Scan for the cell matching the given text and deliver its [X, Y] coordinate at center. 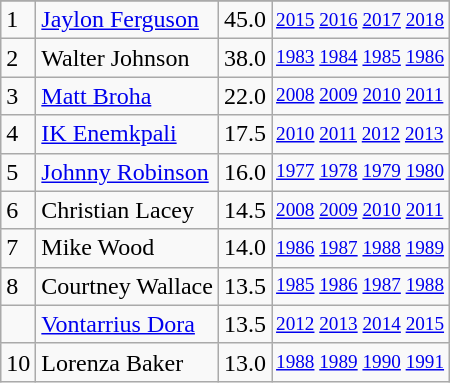
1983 1984 1985 1986 [360, 58]
Jaylon Ferguson [128, 20]
13.0 [244, 362]
Mike Wood [128, 248]
8 [18, 286]
3 [18, 96]
2 [18, 58]
7 [18, 248]
1 [18, 20]
10 [18, 362]
38.0 [244, 58]
1985 1986 1987 1988 [360, 286]
45.0 [244, 20]
IK Enemkpali [128, 134]
5 [18, 172]
2010 2011 2012 2013 [360, 134]
22.0 [244, 96]
Matt Broha [128, 96]
4 [18, 134]
16.0 [244, 172]
Lorenza Baker [128, 362]
14.0 [244, 248]
Courtney Wallace [128, 286]
1986 1987 1988 1989 [360, 248]
1977 1978 1979 1980 [360, 172]
Vontarrius Dora [128, 324]
2012 2013 2014 2015 [360, 324]
1988 1989 1990 1991 [360, 362]
6 [18, 210]
2015 2016 2017 2018 [360, 20]
14.5 [244, 210]
17.5 [244, 134]
Walter Johnson [128, 58]
Christian Lacey [128, 210]
Johnny Robinson [128, 172]
